Determine the (X, Y) coordinate at the center of the cell enclosing the given text.  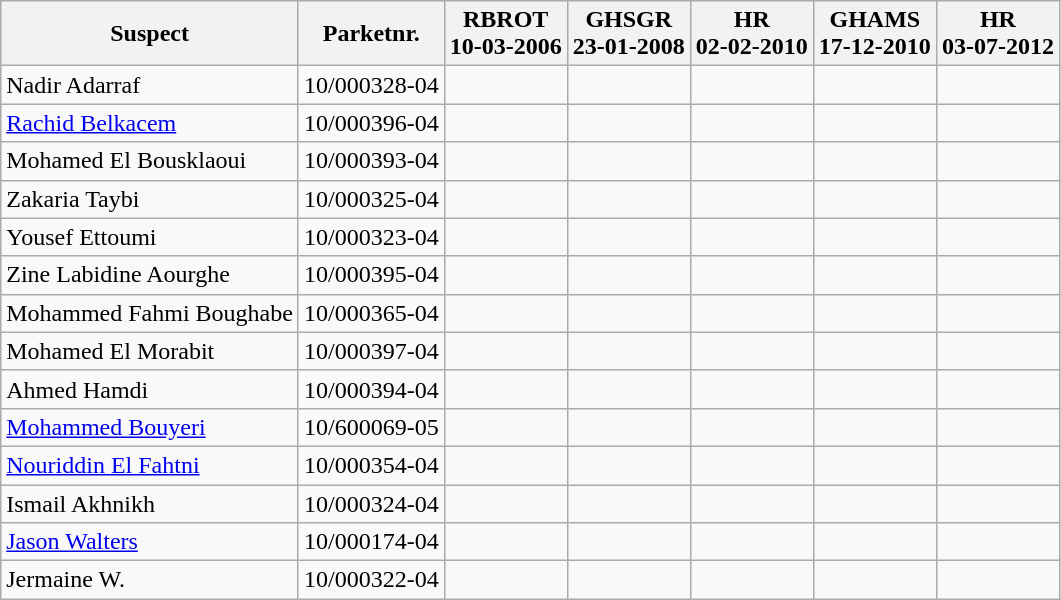
10/000322-04 (371, 580)
Yousef Ettoumi (150, 237)
10/000354-04 (371, 465)
Zine Labidine Aourghe (150, 275)
10/000174-04 (371, 542)
HR02-02-2010 (752, 34)
Zakaria Taybi (150, 199)
Rachid Belkacem (150, 123)
10/000325-04 (371, 199)
Suspect (150, 34)
Nouriddin El Fahtni (150, 465)
Ahmed Hamdi (150, 389)
10/000328-04 (371, 85)
HR03-07-2012 (998, 34)
10/000394-04 (371, 389)
GHSGR23-01-2008 (628, 34)
GHAMS17-12-2010 (874, 34)
Jason Walters (150, 542)
10/600069-05 (371, 427)
10/000323-04 (371, 237)
Mohammed Bouyeri (150, 427)
Mohamed El Morabit (150, 351)
Mohammed Fahmi Boughabe (150, 313)
Ismail Akhnikh (150, 503)
10/000324-04 (371, 503)
10/000365-04 (371, 313)
RBROT10-03-2006 (506, 34)
10/000393-04 (371, 161)
Nadir Adarraf (150, 85)
Mohamed El Bousklaoui (150, 161)
10/000397-04 (371, 351)
Parketnr. (371, 34)
10/000396-04 (371, 123)
10/000395-04 (371, 275)
Jermaine W. (150, 580)
